Output the [x, y] coordinate of the center of the cell containing the given text.  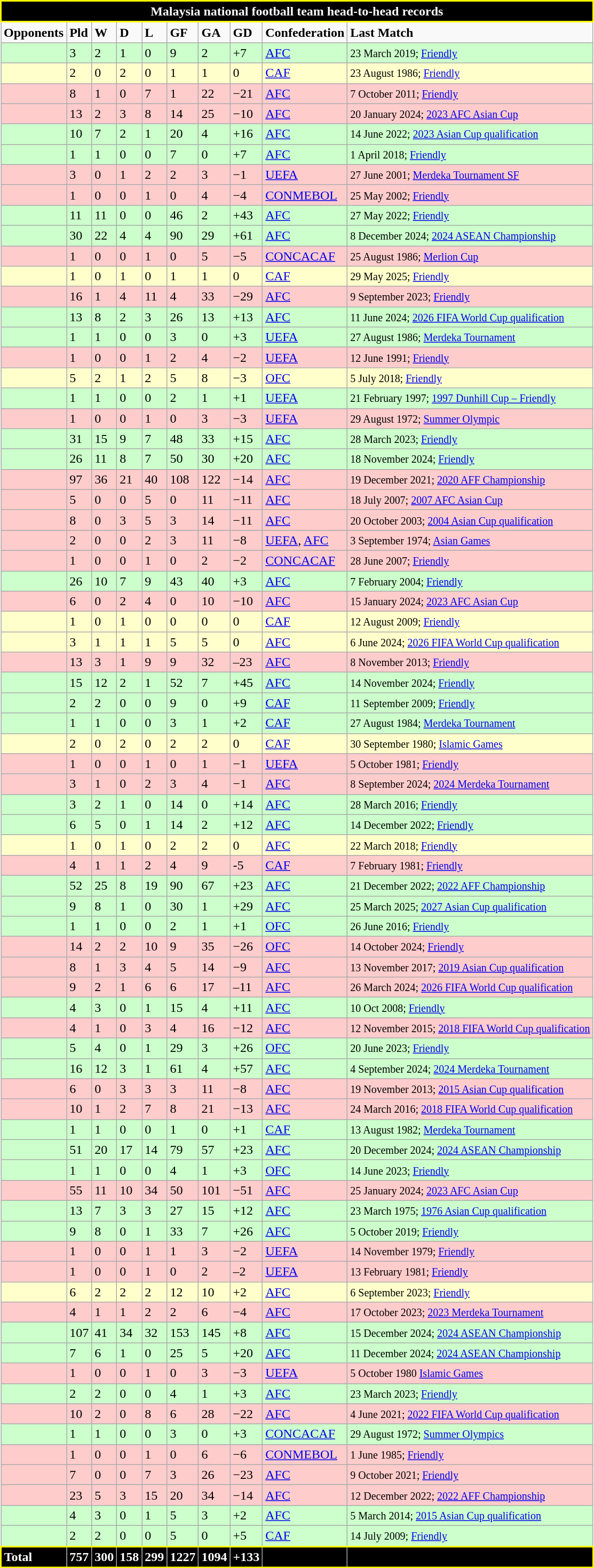
21 February 1997; 1997 Dunhill Cup – Friendly [470, 398]
11 September 2009; Friendly [470, 703]
Confederation [305, 32]
27 [183, 1210]
27 May 2022; Friendly [470, 215]
−21 [247, 93]
Pld [79, 32]
27 August 1984; Merdeka Tournament [470, 723]
−51 [247, 1190]
−26 [247, 947]
300 [105, 1557]
+61 [247, 235]
5 October 1981; Friendly [470, 764]
18 July 2007; 2007 AFC Asian Cup [470, 500]
–23 [247, 662]
12 December 2022; 2022 AFF Championship [470, 1495]
+133 [247, 1557]
35 [215, 947]
−5 [247, 256]
5 October 1980 Islamic Games [470, 1373]
12 November 2015; 2018 FIFA World Cup qualification [470, 1028]
13 February 1981; Friendly [470, 1272]
29 August 1972; Summer Olympics [470, 1434]
14 July 2009; Friendly [470, 1536]
3 September 1974; Asian Games [470, 540]
79 [183, 1150]
25 August 1986; Merlion Cup [470, 256]
25 January 2024; 2023 AFC Asian Cup [470, 1190]
107 [79, 1333]
9 October 2021; Friendly [470, 1475]
+14 [247, 804]
Opponents [34, 32]
W [105, 32]
14 June 2022; 2023 Asian Cup qualification [470, 134]
51 [79, 1150]
+11 [247, 1008]
1227 [183, 1557]
153 [183, 1333]
+8 [247, 1333]
28 March 2023; Friendly [470, 439]
46 [183, 215]
158 [129, 1557]
GF [183, 32]
13 November 2017; 2019 Asian Cup qualification [470, 967]
23 August 1986; Friendly [470, 73]
5 March 2014; 2015 Asian Cup qualification [470, 1515]
10 Oct 2008; Friendly [470, 1008]
20 December 2024; 2024 ASEAN Championship [470, 1150]
21 December 2022; 2022 AFF Championship [470, 885]
Malaysia national football team head-to-head records [297, 12]
D [129, 32]
1094 [215, 1557]
12 August 2009; Friendly [470, 622]
14 December 2022; Friendly [470, 825]
14 June 2023; Friendly [470, 1170]
1 April 2018; Friendly [470, 154]
15 December 2024; 2024 ASEAN Championship [470, 1333]
23 March 1975; 1976 Asian Cup qualification [470, 1210]
20 October 2003; 2004 Asian Cup qualification [470, 520]
299 [155, 1557]
26 June 2016; Friendly [470, 926]
14 November 2024; Friendly [470, 683]
101 [215, 1190]
14 October 2024; Friendly [470, 947]
+15 [247, 439]
757 [79, 1557]
Last Match [470, 32]
29 August 1972; Summer Olympic [470, 418]
−13 [247, 1109]
13 August 1982; Merdeka Tournament [470, 1129]
26 March 2024; 2026 FIFA World Cup qualification [470, 987]
29 May 2025; Friendly [470, 276]
19 [155, 885]
+45 [247, 683]
15 January 2024; 2023 AFC Asian Cup [470, 601]
GD [247, 32]
8 September 2024; 2024 Merdeka Tournament [470, 784]
+57 [247, 1068]
23 March 2023; Friendly [470, 1393]
31 [79, 439]
36 [105, 479]
28 June 2007; Friendly [470, 560]
+16 [247, 134]
27 August 1986; Merdeka Tournament [470, 337]
11 June 2024; 2026 FIFA World Cup qualification [470, 317]
+5 [247, 1536]
8 November 2013; Friendly [470, 662]
+13 [247, 317]
17 October 2023; 2023 Merdeka Tournament [470, 1312]
−9 [247, 967]
–11 [247, 987]
−22 [247, 1414]
19 November 2013; 2015 Asian Cup qualification [470, 1089]
67 [215, 885]
−29 [247, 297]
+43 [247, 215]
19 December 2021; 2020 AFF Championship [470, 479]
122 [215, 479]
108 [183, 479]
20 June 2023; Friendly [470, 1048]
20 January 2024; 2023 AFC Asian Cup [470, 114]
1 June 1985; Friendly [470, 1454]
5 October 2019; Friendly [470, 1231]
12 June 1991; Friendly [470, 358]
−23 [247, 1475]
14 November 1979; Friendly [470, 1252]
27 June 2001; Merdeka Tournament SF [470, 175]
6 June 2024; 2026 FIFA World Cup qualification [470, 642]
-5 [247, 865]
18 November 2024; Friendly [470, 459]
43 [183, 581]
9 September 2023; Friendly [470, 297]
24 March 2016; 2018 FIFA World Cup qualification [470, 1109]
97 [79, 479]
UEFA, AFC [305, 540]
L [155, 32]
25 May 2002; Friendly [470, 195]
8 December 2024; 2024 ASEAN Championship [470, 235]
61 [183, 1068]
41 [105, 1333]
30 September 1980; Islamic Games [470, 743]
23 March 2019; Friendly [470, 53]
7 February 2004; Friendly [470, 581]
7 February 1981; Friendly [470, 865]
+9 [247, 703]
57 [215, 1150]
55 [79, 1190]
−6 [247, 1454]
145 [215, 1333]
–2 [247, 1272]
23 [79, 1495]
25 March 2025; 2027 Asian Cup qualification [470, 906]
Total [34, 1557]
22 March 2018; Friendly [470, 845]
4 September 2024; 2024 Merdeka Tournament [470, 1068]
11 December 2024; 2024 ASEAN Championship [470, 1353]
GA [215, 32]
+29 [247, 906]
6 September 2023; Friendly [470, 1292]
−12 [247, 1028]
28 March 2016; Friendly [470, 804]
5 July 2018; Friendly [470, 378]
48 [183, 439]
7 October 2011; Friendly [470, 93]
4 June 2021; 2022 FIFA World Cup qualification [470, 1414]
28 [215, 1414]
